Return the [x, y] coordinate for the center point of the cell that contains the specified text.  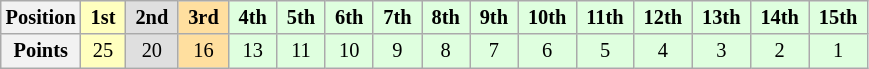
3rd [203, 17]
3 [721, 51]
4 [663, 51]
6th [349, 17]
7th [397, 17]
10 [349, 51]
14th [779, 17]
8th [446, 17]
Position [41, 17]
8 [446, 51]
2 [779, 51]
2nd [152, 17]
9 [397, 51]
25 [104, 51]
4th [253, 17]
11th [604, 17]
13 [253, 51]
10th [547, 17]
Points [41, 51]
5th [301, 17]
13th [721, 17]
9th [494, 17]
5 [604, 51]
11 [301, 51]
6 [547, 51]
12th [663, 17]
20 [152, 51]
15th [838, 17]
1 [838, 51]
1st [104, 17]
16 [203, 51]
7 [494, 51]
